Search for the cell housing the specified text and yield its [X, Y] center coordinate. 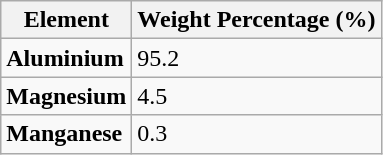
95.2 [256, 58]
Element [66, 20]
4.5 [256, 96]
Magnesium [66, 96]
Manganese [66, 134]
0.3 [256, 134]
Weight Percentage (%) [256, 20]
Aluminium [66, 58]
